Pinpoint the cell where the given text exists, returning its (X, Y) midpoint coordinate. 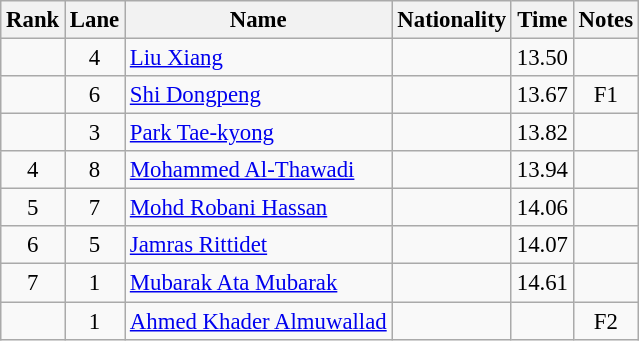
13.50 (542, 58)
13.82 (542, 133)
Mohd Robani Hassan (258, 208)
Rank (33, 20)
13.94 (542, 170)
Lane (95, 20)
13.67 (542, 95)
Name (258, 20)
8 (95, 170)
F1 (606, 95)
Ahmed Khader Almuwallad (258, 321)
Time (542, 20)
Liu Xiang (258, 58)
Mubarak Ata Mubarak (258, 283)
14.06 (542, 208)
Mohammed Al-Thawadi (258, 170)
Shi Dongpeng (258, 95)
3 (95, 133)
F2 (606, 321)
Notes (606, 20)
Jamras Rittidet (258, 245)
14.07 (542, 245)
Park Tae-kyong (258, 133)
14.61 (542, 283)
Nationality (452, 20)
